For the text-containing cell, return its midpoint in [x, y] coordinate format. 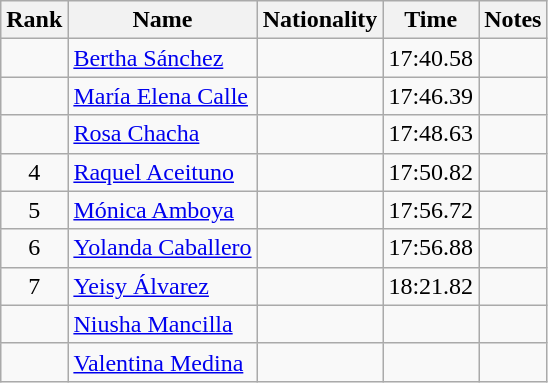
María Elena Calle [162, 96]
Nationality [320, 20]
Yeisy Álvarez [162, 286]
4 [34, 172]
5 [34, 210]
6 [34, 248]
Bertha Sánchez [162, 58]
18:21.82 [431, 286]
17:40.58 [431, 58]
Rank [34, 20]
17:56.72 [431, 210]
Raquel Aceituno [162, 172]
Notes [513, 20]
Time [431, 20]
17:56.88 [431, 248]
Yolanda Caballero [162, 248]
Rosa Chacha [162, 134]
17:50.82 [431, 172]
17:46.39 [431, 96]
17:48.63 [431, 134]
Valentina Medina [162, 362]
Name [162, 20]
Mónica Amboya [162, 210]
Niusha Mancilla [162, 324]
7 [34, 286]
